Output the [x, y] coordinate of the center of the cell containing the given text.  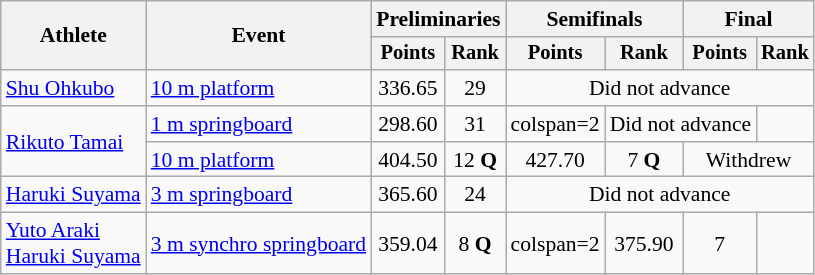
29 [476, 88]
Event [258, 36]
3 m springboard [258, 195]
427.70 [556, 160]
7 [720, 244]
Preliminaries [438, 19]
1 m springboard [258, 124]
Yuto Araki Haruki Suyama [74, 244]
Final [748, 19]
7 Q [644, 160]
365.60 [408, 195]
Withdrew [748, 160]
3 m synchro springboard [258, 244]
Haruki Suyama [74, 195]
359.04 [408, 244]
12 Q [476, 160]
404.50 [408, 160]
298.60 [408, 124]
Rikuto Tamai [74, 142]
336.65 [408, 88]
31 [476, 124]
Athlete [74, 36]
8 Q [476, 244]
24 [476, 195]
Semifinals [595, 19]
Shu Ohkubo [74, 88]
375.90 [644, 244]
